Return [x, y] of the center of cell containing provided text 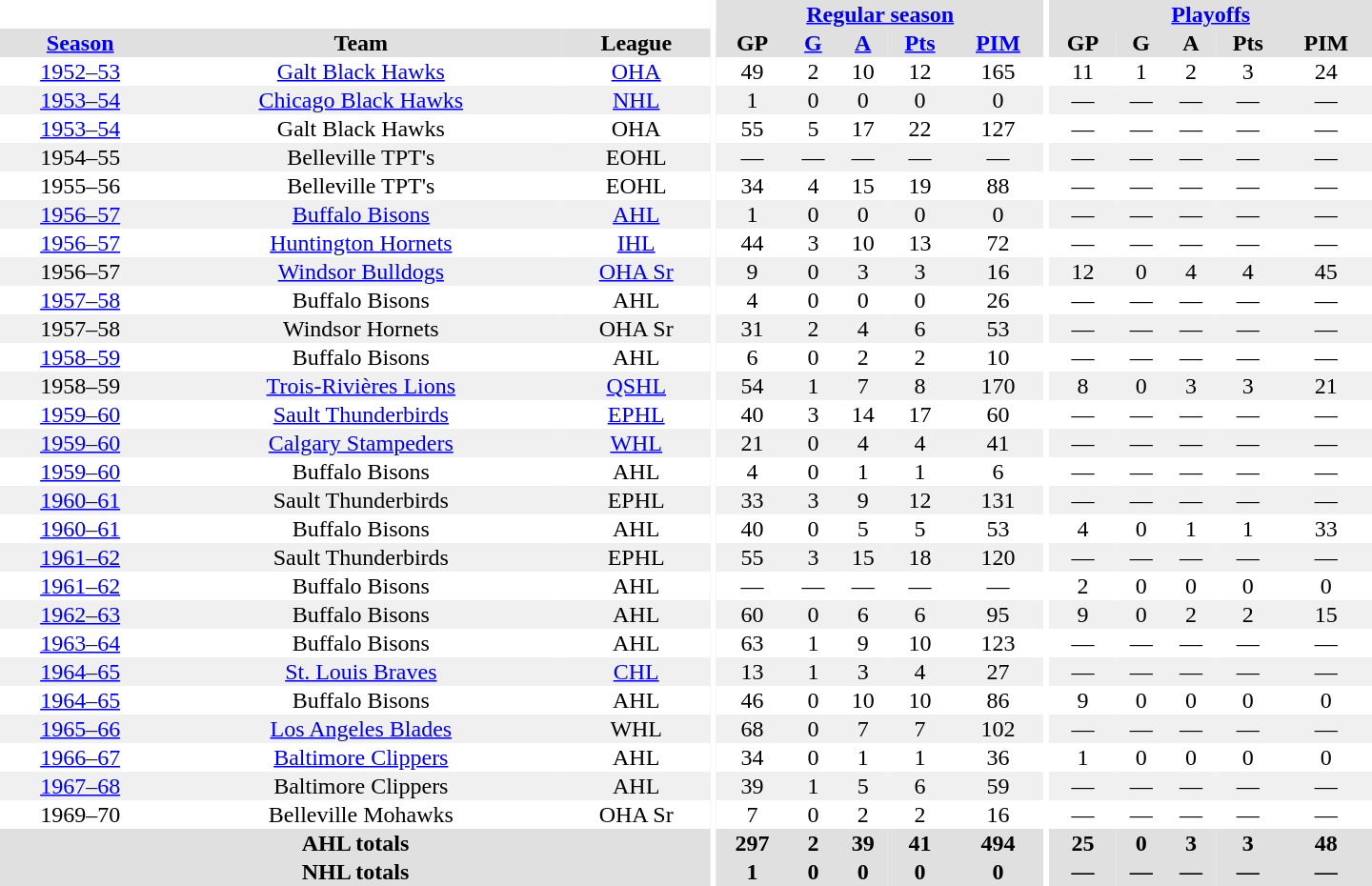
AHL totals [355, 843]
22 [920, 129]
14 [863, 414]
59 [998, 786]
68 [753, 729]
46 [753, 700]
24 [1326, 71]
Windsor Bulldogs [360, 272]
Trois-Rivières Lions [360, 386]
League [636, 43]
1955–56 [80, 186]
95 [998, 614]
QSHL [636, 386]
Los Angeles Blades [360, 729]
297 [753, 843]
1965–66 [80, 729]
Calgary Stampeders [360, 443]
Belleville Mohawks [360, 815]
123 [998, 643]
120 [998, 557]
25 [1082, 843]
165 [998, 71]
86 [998, 700]
1963–64 [80, 643]
494 [998, 843]
St. Louis Braves [360, 672]
Huntington Hornets [360, 243]
31 [753, 329]
102 [998, 729]
1954–55 [80, 157]
18 [920, 557]
11 [1082, 71]
Regular season [880, 14]
Playoffs [1210, 14]
127 [998, 129]
1966–67 [80, 757]
CHL [636, 672]
1952–53 [80, 71]
44 [753, 243]
49 [753, 71]
1967–68 [80, 786]
36 [998, 757]
27 [998, 672]
131 [998, 500]
48 [1326, 843]
IHL [636, 243]
1969–70 [80, 815]
19 [920, 186]
45 [1326, 272]
63 [753, 643]
72 [998, 243]
170 [998, 386]
NHL totals [355, 872]
Team [360, 43]
Chicago Black Hawks [360, 100]
54 [753, 386]
NHL [636, 100]
1962–63 [80, 614]
Windsor Hornets [360, 329]
Season [80, 43]
88 [998, 186]
26 [998, 300]
